From the cell containing the given text, extract its center point as [x, y] coordinate. 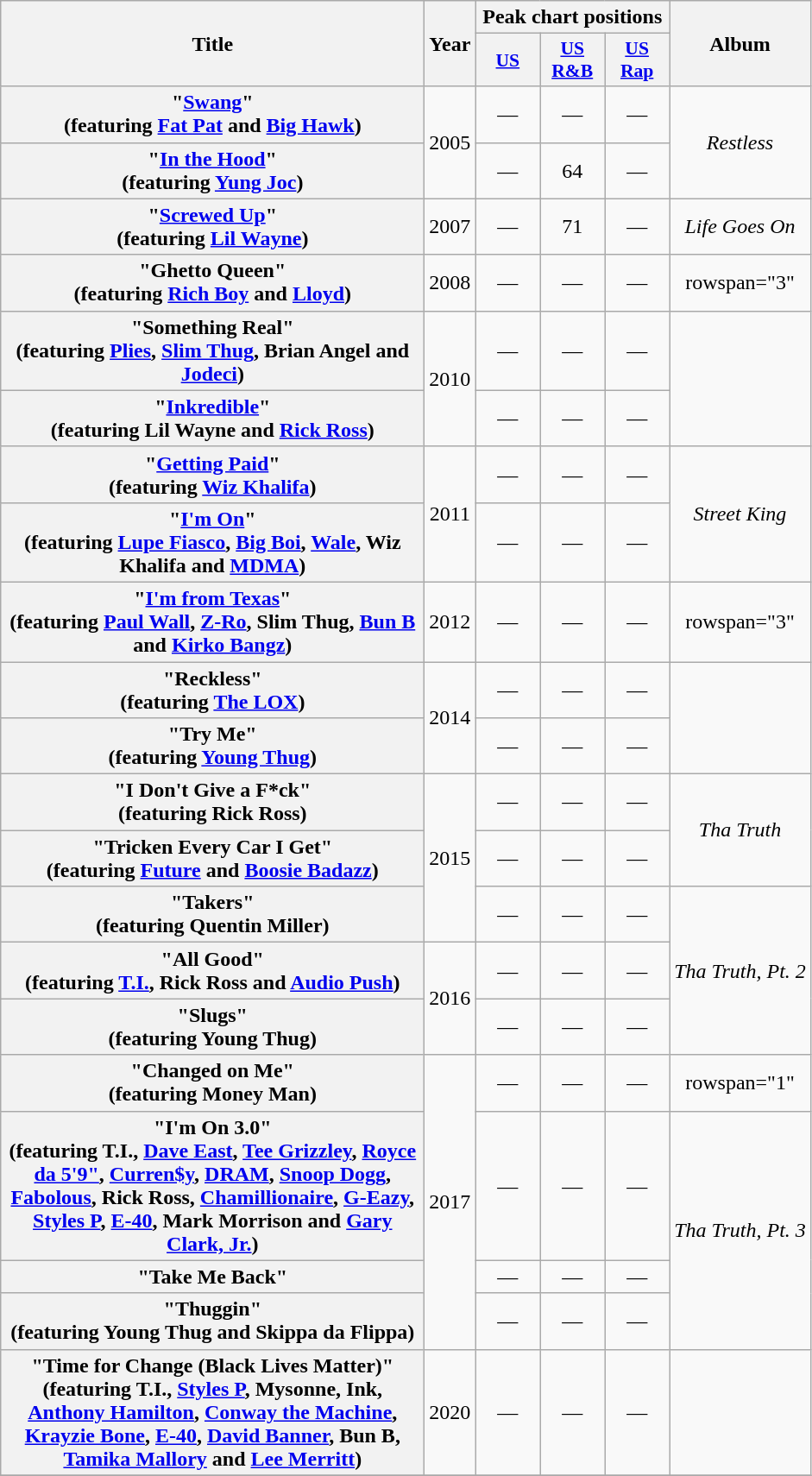
"Ghetto Queen"(featuring Rich Boy and Lloyd) [212, 283]
2020 [450, 1412]
"Screwed Up"(featuring Lil Wayne) [212, 226]
71 [573, 226]
US [507, 60]
2015 [450, 858]
Tha Truth [740, 830]
2010 [450, 378]
"Inkredible"(featuring Lil Wayne and Rick Ross) [212, 418]
Year [450, 43]
"Tricken Every Car I Get"(featuring Future and Boosie Badazz) [212, 858]
Tha Truth, Pt. 2 [740, 970]
"Changed on Me"(featuring Money Man) [212, 1082]
Life Goes On [740, 226]
Title [212, 43]
2005 [450, 142]
2017 [450, 1202]
2008 [450, 283]
"All Good"(featuring T.I., Rick Ross and Audio Push) [212, 970]
2016 [450, 999]
64 [573, 171]
Tha Truth, Pt. 3 [740, 1230]
2007 [450, 226]
"Reckless"(featuring The LOX) [212, 689]
"Take Me Back" [212, 1277]
"I'm from Texas"(featuring Paul Wall, Z-Ro, Slim Thug, Bun B and Kirko Bangz) [212, 621]
"Try Me"(featuring Young Thug) [212, 746]
2012 [450, 621]
USRap [637, 60]
2014 [450, 717]
"In the Hood"(featuring Yung Joc) [212, 171]
Restless [740, 142]
"Takers"(featuring Quentin Miller) [212, 915]
2011 [450, 514]
"I Don't Give a F*ck"(featuring Rick Ross) [212, 803]
"Slugs"(featuring Young Thug) [212, 1027]
Peak chart positions [573, 17]
USR&B [573, 60]
"Thuggin"(featuring Young Thug and Skippa da Flippa) [212, 1321]
"Something Real"(featuring Plies, Slim Thug, Brian Angel and Jodeci) [212, 350]
"Getting Paid"(featuring Wiz Khalifa) [212, 475]
"I'm On"(featuring Lupe Fiasco, Big Boi, Wale, Wiz Khalifa and MDMA) [212, 542]
rowspan="1" [740, 1082]
"Swang"(featuring Fat Pat and Big Hawk) [212, 114]
Album [740, 43]
Street King [740, 514]
